Extract the [X, Y] coordinate from the center of the cell holding the provided text.  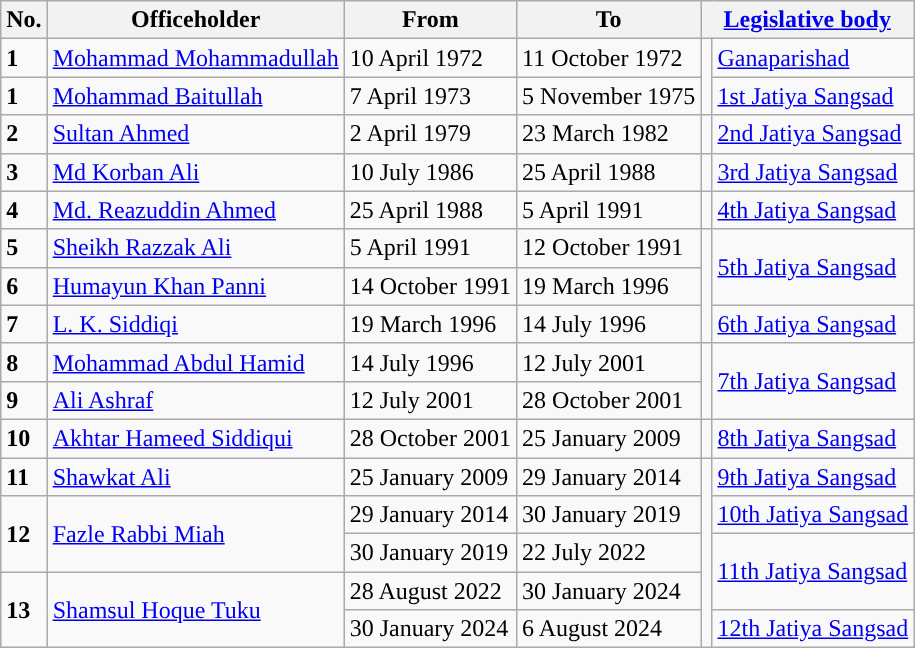
23 March 1982 [609, 134]
12th Jatiya Sangsad [813, 629]
12 October 1991 [609, 248]
14 October 1991 [430, 286]
Humayun Khan Panni [196, 286]
From [430, 20]
Mohammad Baitullah [196, 96]
9 [24, 400]
2nd Jatiya Sangsad [813, 134]
8th Jatiya Sangsad [813, 438]
To [609, 20]
10 July 1986 [430, 172]
13 [24, 610]
10 [24, 438]
6th Jatiya Sangsad [813, 324]
11 [24, 477]
22 July 2022 [609, 553]
8 [24, 362]
6 [24, 286]
Akhtar Hameed Siddiqui [196, 438]
Mohammad Mohammadullah [196, 58]
3 [24, 172]
Legislative body [808, 20]
Shawkat Ali [196, 477]
28 August 2022 [430, 591]
11th Jatiya Sangsad [813, 572]
Ali Ashraf [196, 400]
5 November 1975 [609, 96]
2 April 1979 [430, 134]
Md. Reazuddin Ahmed [196, 210]
Fazle Rabbi Miah [196, 534]
Sultan Ahmed [196, 134]
7th Jatiya Sangsad [813, 381]
3rd Jatiya Sangsad [813, 172]
11 October 1972 [609, 58]
L. K. Siddiqi [196, 324]
Ganaparishad [813, 58]
2 [24, 134]
Sheikh Razzak Ali [196, 248]
No. [24, 20]
Mohammad Abdul Hamid [196, 362]
1st Jatiya Sangsad [813, 96]
7 [24, 324]
Md Korban Ali [196, 172]
10th Jatiya Sangsad [813, 515]
12 [24, 534]
Shamsul Hoque Tuku [196, 610]
Officeholder [196, 20]
6 August 2024 [609, 629]
5th Jatiya Sangsad [813, 267]
9th Jatiya Sangsad [813, 477]
4th Jatiya Sangsad [813, 210]
4 [24, 210]
5 [24, 248]
7 April 1973 [430, 96]
10 April 1972 [430, 58]
